Determine the (X, Y) coordinate at the center of the cell enclosing the given text.  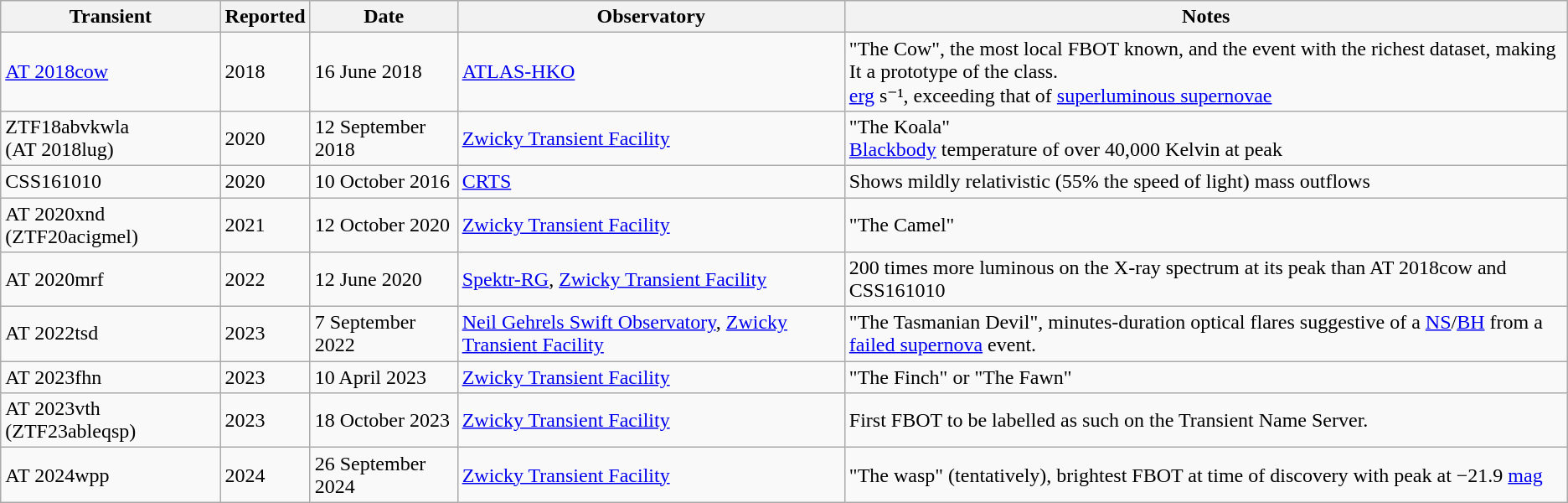
18 October 2023 (384, 421)
Observatory (651, 17)
200 times more luminous on the X-ray spectrum at its peak than AT 2018cow and CSS161010 (1206, 280)
AT 2023fhn (111, 377)
Transient (111, 17)
12 October 2020 (384, 225)
AT 2024wpp (111, 474)
Neil Gehrels Swift Observatory, Zwicky Transient Facility (651, 334)
Date (384, 17)
"The Koala"Blackbody temperature of over 40,000 Kelvin at peak (1206, 137)
Reported (265, 17)
AT 2020mrf (111, 280)
12 June 2020 (384, 280)
AT 2020xnd (ZTF20acigmel) (111, 225)
ZTF18abvkwla(AT 2018lug) (111, 137)
CRTS (651, 181)
26 September 2024 (384, 474)
10 April 2023 (384, 377)
AT 2022tsd (111, 334)
AT 2018cow (111, 72)
Shows mildly relativistic (55% the speed of light) mass outflows (1206, 181)
Notes (1206, 17)
"The Camel" (1206, 225)
"The wasp" (tentatively), brightest FBOT at time of discovery with peak at −21.9 mag (1206, 474)
"The Finch" or "The Fawn" (1206, 377)
10 October 2016 (384, 181)
"The Tasmanian Devil", minutes-duration optical flares suggestive of a NS/BH from a failed supernova event. (1206, 334)
16 June 2018 (384, 72)
Spektr-RG, Zwicky Transient Facility (651, 280)
7 September 2022 (384, 334)
2021 (265, 225)
AT 2023vth (ZTF23ableqsp) (111, 421)
2024 (265, 474)
2018 (265, 72)
2022 (265, 280)
12 September 2018 (384, 137)
First FBOT to be labelled as such on the Transient Name Server. (1206, 421)
ATLAS-HKO (651, 72)
CSS161010 (111, 181)
